Provide the [x, y] coordinate of the cell's center where the given text is located.  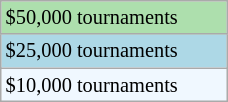
$25,000 tournaments [114, 51]
$50,000 tournaments [114, 17]
$10,000 tournaments [114, 85]
